For the text-containing cell, return its midpoint in [x, y] coordinate format. 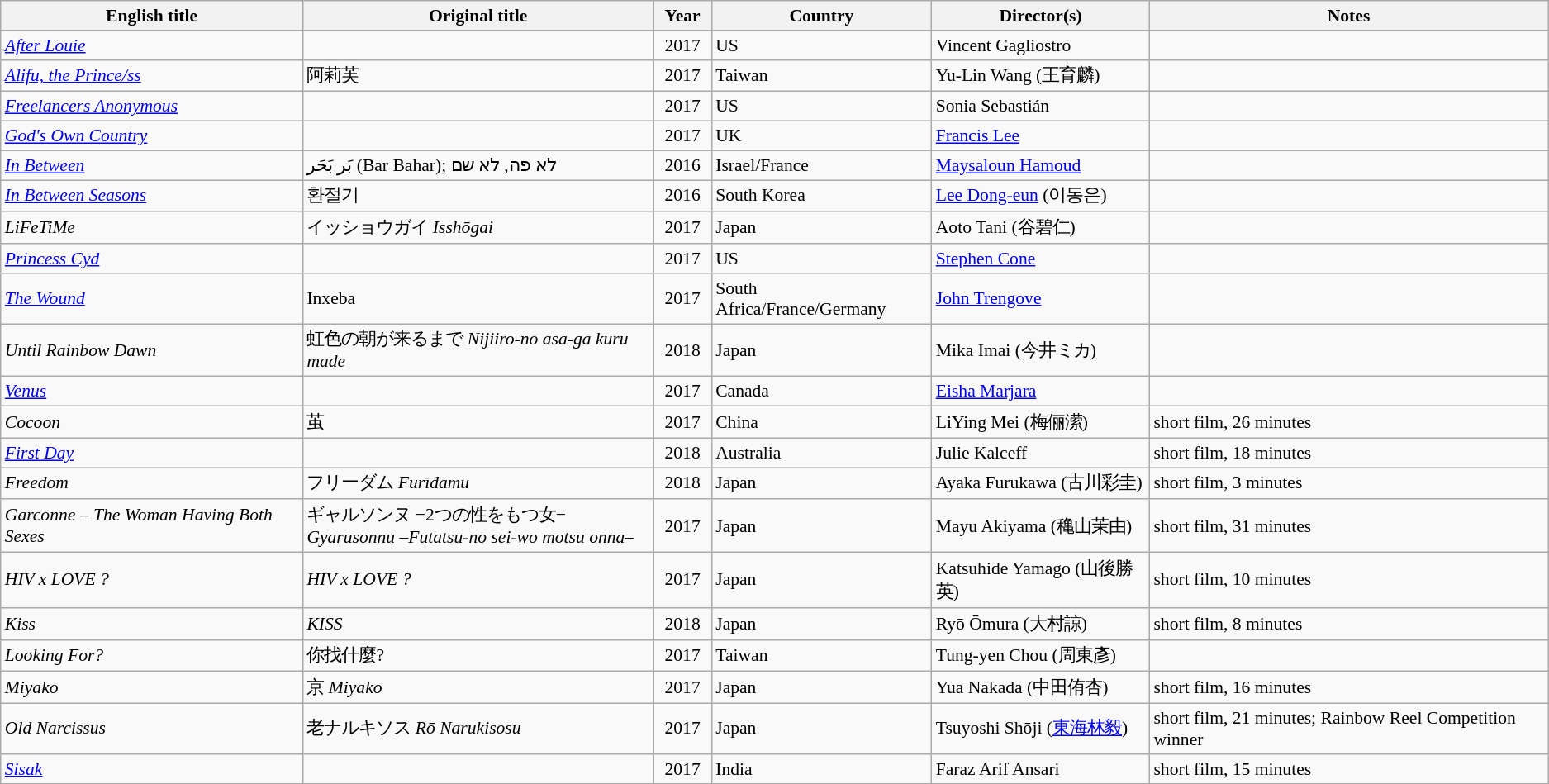
Freedom [152, 484]
Looking For? [152, 656]
South Africa/France/Germany [821, 299]
茧 [478, 423]
Old Narcissus [152, 729]
short film, 10 minutes [1348, 580]
Yua Nakada (中田侑杏) [1041, 687]
short film, 21 minutes; Rainbow Reel Competition winner [1348, 729]
Stephen Cone [1041, 259]
short film, 8 minutes [1348, 625]
Freelancers Anonymous [152, 107]
short film, 18 minutes [1348, 453]
Ryō Ōmura (大村諒) [1041, 625]
虹色の朝が来るまで Nijiiro-no asa-ga kuru made [478, 350]
Alifu, the Prince/ss [152, 76]
short film, 26 minutes [1348, 423]
Tsuyoshi Shōji (東海林毅) [1041, 729]
Kiss [152, 625]
Cocoon [152, 423]
Maysaloun Hamoud [1041, 165]
China [821, 423]
The Wound [152, 299]
In Between [152, 165]
Faraz Arif Ansari [1041, 769]
God's Own Country [152, 136]
Australia [821, 453]
你找什麼? [478, 656]
Aoto Tani (谷碧仁) [1041, 228]
京 Miyako [478, 687]
Sonia Sebastián [1041, 107]
Year [682, 16]
Francis Lee [1041, 136]
フリーダム Furīdamu [478, 484]
Israel/France [821, 165]
UK [821, 136]
Garconne – The Woman Having Both Sexes [152, 526]
Canada [821, 392]
Princess Cyd [152, 259]
Mika Imai (今井ミカ) [1041, 350]
Julie Kalceff [1041, 453]
India [821, 769]
KISS [478, 625]
Yu-Lin Wang (王育麟) [1041, 76]
Lee Dong-eun (이동은) [1041, 197]
short film, 15 minutes [1348, 769]
South Korea [821, 197]
ギャルソンヌ −2つの性をもつ女− Gyarusonnu –Futatsu-no sei-wo motsu onna– [478, 526]
イッショウガイ Isshōgai [478, 228]
Inxeba [478, 299]
Country [821, 16]
Vincent Gagliostro [1041, 45]
John Trengove [1041, 299]
After Louie [152, 45]
LiFeTiMe [152, 228]
Director(s) [1041, 16]
In Between Seasons [152, 197]
First Day [152, 453]
Ayaka Furukawa (古川彩圭) [1041, 484]
Katsuhide Yamago (山後勝英) [1041, 580]
بَر بَحَر (Bar Bahar); לא פה, לא שם [478, 165]
Venus [152, 392]
short film, 16 minutes [1348, 687]
Sisak [152, 769]
LiYing Mei (梅俪潆) [1041, 423]
환절기 [478, 197]
Original title [478, 16]
English title [152, 16]
Notes [1348, 16]
Eisha Marjara [1041, 392]
Until Rainbow Dawn [152, 350]
阿莉芙 [478, 76]
short film, 3 minutes [1348, 484]
老ナルキソス Rō Narukisosu [478, 729]
short film, 31 minutes [1348, 526]
Tung-yen Chou (周東彥) [1041, 656]
Mayu Akiyama (穐山茉由) [1041, 526]
Miyako [152, 687]
